Determine the [X, Y] coordinate at the center of the cell enclosing the given text.  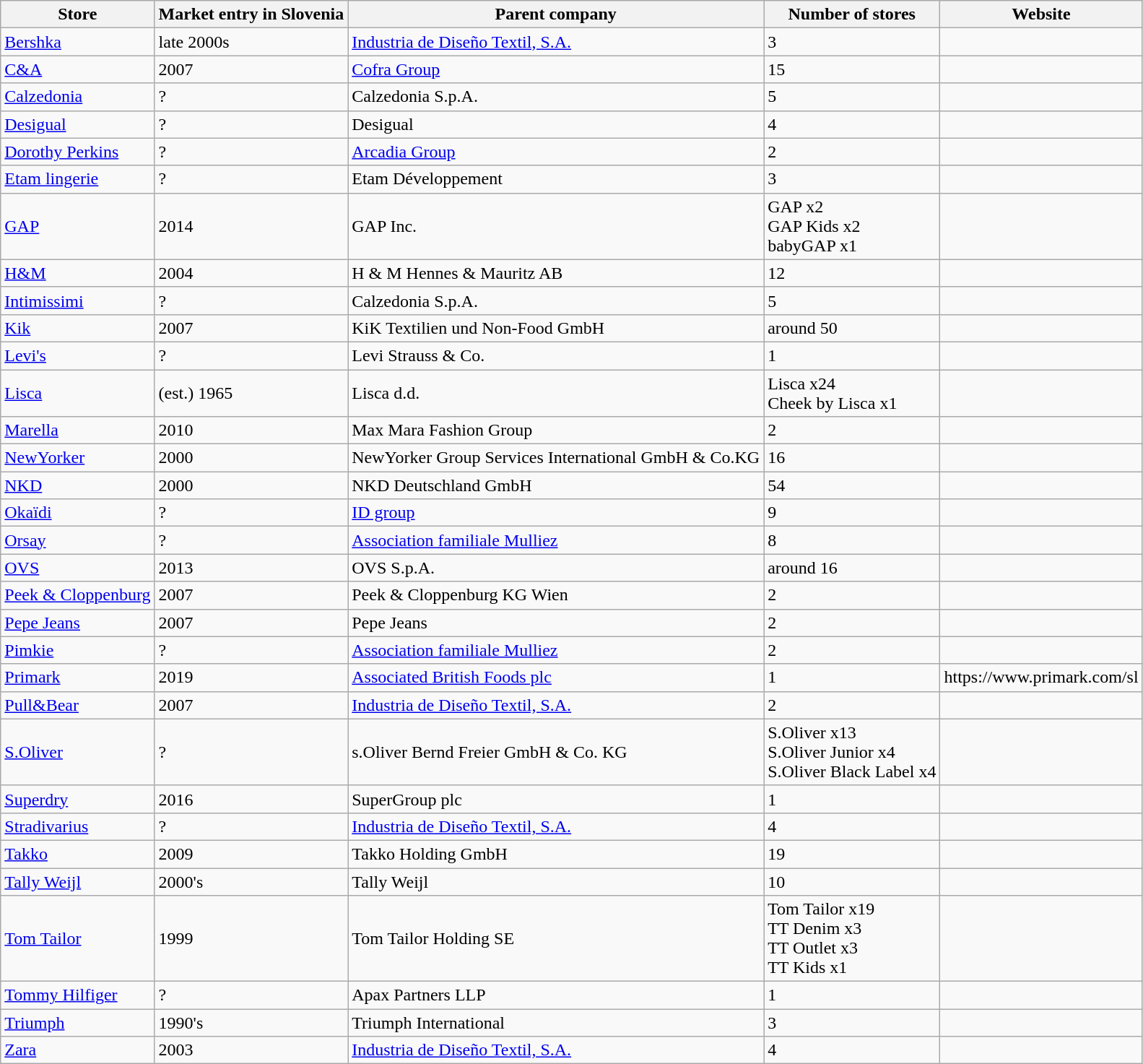
around 50 [852, 328]
9 [852, 513]
Levi Strauss & Co. [556, 355]
Pimkie [78, 650]
Levi's [78, 355]
Marella [78, 431]
1990's [251, 1023]
Takko [78, 854]
Etam lingerie [78, 179]
2004 [251, 273]
S.Oliver x13S.Oliver Junior x4S.Oliver Black Label x4 [852, 752]
16 [852, 458]
Peek & Cloppenburg [78, 595]
NewYorker [78, 458]
Stradivarius [78, 826]
Parent company [556, 14]
https://www.primark.com/sl [1041, 678]
Kik [78, 328]
Store [78, 14]
2010 [251, 431]
H&M [78, 273]
Lisca d.d. [556, 393]
Zara [78, 1050]
KiK Textilien und Non-Food GmbH [556, 328]
Intimissimi [78, 300]
Dorothy Perkins [78, 152]
1999 [251, 939]
C&A [78, 69]
Etam Développement [556, 179]
Associated British Foods plc [556, 678]
15 [852, 69]
s.Oliver Bernd Freier GmbH & Co. KG [556, 752]
Number of stores [852, 14]
2016 [251, 799]
2014 [251, 226]
Pull&Bear [78, 705]
2000's [251, 882]
NKD Deutschland GmbH [556, 485]
2019 [251, 678]
SuperGroup plc [556, 799]
Bershka [78, 42]
Primark [78, 678]
Tommy Hilfiger [78, 995]
8 [852, 540]
Tom Tailor Holding SE [556, 939]
Triumph [78, 1023]
Tom Tailor x19TT Denim x3TT Outlet x3TT Kids x1 [852, 939]
(est.) 1965 [251, 393]
Superdry [78, 799]
Max Mara Fashion Group [556, 431]
2013 [251, 568]
Takko Holding GmbH [556, 854]
Orsay [78, 540]
10 [852, 882]
54 [852, 485]
2009 [251, 854]
NewYorker Group Services International GmbH & Co.KG [556, 458]
19 [852, 854]
Market entry in Slovenia [251, 14]
OVS S.p.A. [556, 568]
Calzedonia [78, 97]
Lisca x24Cheek by Lisca x1 [852, 393]
GAP [78, 226]
Tom Tailor [78, 939]
GAP x2GAP Kids x2babyGAP x1 [852, 226]
Apax Partners LLP [556, 995]
ID group [556, 513]
Website [1041, 14]
Okaïdi [78, 513]
Lisca [78, 393]
S.Oliver [78, 752]
late 2000s [251, 42]
OVS [78, 568]
NKD [78, 485]
Peek & Cloppenburg KG Wien [556, 595]
Triumph International [556, 1023]
Cofra Group [556, 69]
2003 [251, 1050]
around 16 [852, 568]
12 [852, 273]
GAP Inc. [556, 226]
Arcadia Group [556, 152]
H & M Hennes & Mauritz AB [556, 273]
